Output the (x, y) coordinate of the center of the cell containing the given text.  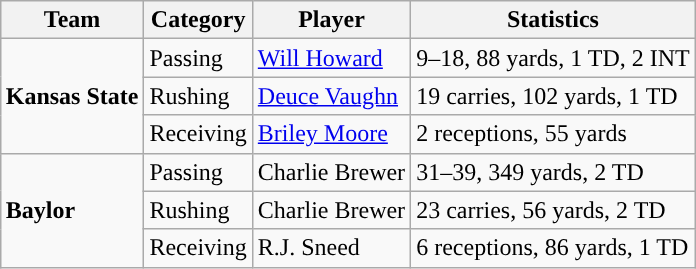
31–39, 349 yards, 2 TD (554, 172)
Deuce Vaughn (331, 96)
23 carries, 56 yards, 2 TD (554, 210)
19 carries, 102 yards, 1 TD (554, 96)
Baylor (72, 210)
9–18, 88 yards, 1 TD, 2 INT (554, 58)
2 receptions, 55 yards (554, 134)
Statistics (554, 20)
Will Howard (331, 58)
Kansas State (72, 96)
Briley Moore (331, 134)
R.J. Sneed (331, 248)
6 receptions, 86 yards, 1 TD (554, 248)
Category (198, 20)
Player (331, 20)
Team (72, 20)
